Locate the cell with the specified text and output its [x, y] center coordinate. 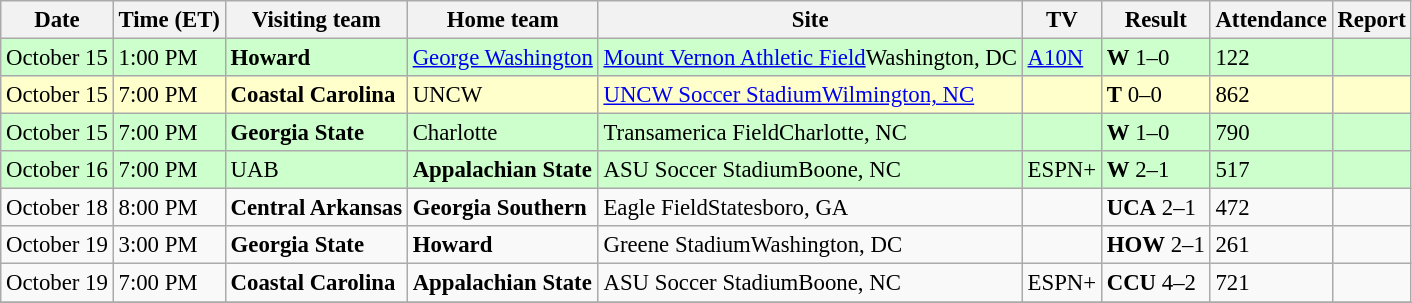
Mount Vernon Athletic FieldWashington, DC [810, 58]
Central Arkansas [316, 208]
Visiting team [316, 20]
UAB [316, 170]
Georgia Southern [502, 208]
October 16 [57, 170]
CCU 4–2 [1156, 283]
Eagle FieldStatesboro, GA [810, 208]
UNCW [502, 95]
T 0–0 [1156, 95]
862 [1271, 95]
Result [1156, 20]
Report [1372, 20]
122 [1271, 58]
Time (ET) [169, 20]
Greene StadiumWashington, DC [810, 245]
A10N [1062, 58]
W 2–1 [1156, 170]
261 [1271, 245]
HOW 2–1 [1156, 245]
UCA 2–1 [1156, 208]
517 [1271, 170]
UNCW Soccer StadiumWilmington, NC [810, 95]
Date [57, 20]
Charlotte [502, 133]
October 18 [57, 208]
1:00 PM [169, 58]
472 [1271, 208]
8:00 PM [169, 208]
TV [1062, 20]
3:00 PM [169, 245]
Home team [502, 20]
Transamerica FieldCharlotte, NC [810, 133]
George Washington [502, 58]
Site [810, 20]
Attendance [1271, 20]
721 [1271, 283]
790 [1271, 133]
